Pinpoint the cell where the given text exists, returning its [X, Y] midpoint coordinate. 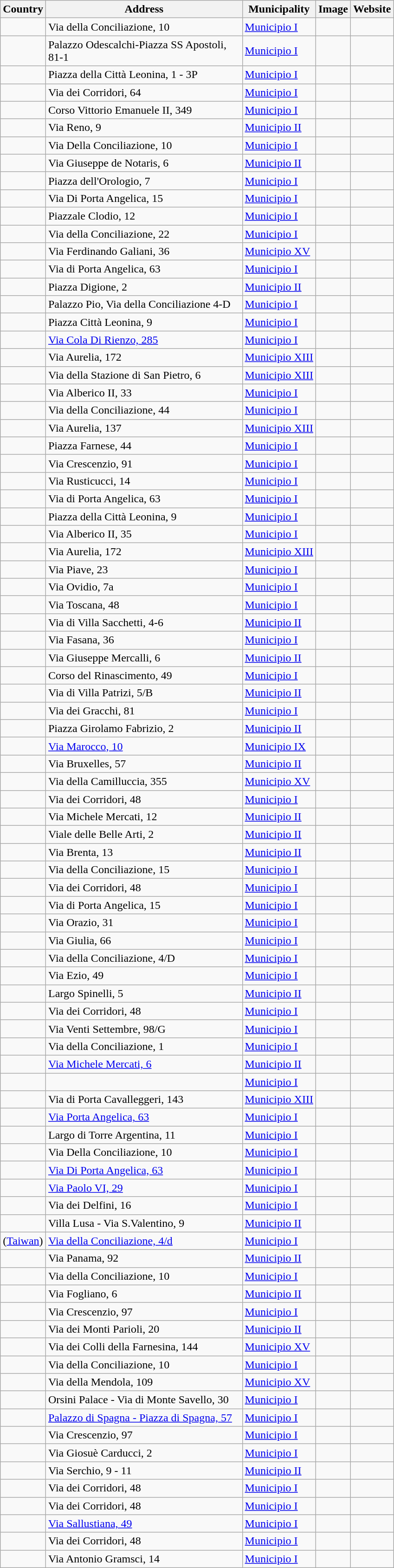
Via dei Monti Parioli, 20 [144, 1329]
Via Bruxelles, 57 [144, 764]
Via Aurelia, 137 [144, 428]
Via Reno, 9 [144, 128]
Via di Villa Sacchetti, 4-6 [144, 622]
Via Giuseppe Mercalli, 6 [144, 658]
Via di Villa Patrizi, 5/B [144, 693]
Piazza Farnese, 44 [144, 446]
Orsini Palace - Via di Monte Savello, 30 [144, 1400]
Via dei Corridori, 64 [144, 92]
Piazza Città Leonina, 9 [144, 322]
Via Orazio, 31 [144, 923]
Piazza Girolamo Fabrizio, 2 [144, 728]
(Taiwan) [23, 1241]
Via Crescenzio, 91 [144, 463]
Via di Porta Angelica, 15 [144, 905]
Viale delle Belle Arti, 2 [144, 835]
Via Brenta, 13 [144, 852]
Via Ovidio, 7a [144, 587]
Via Antonio Gramsci, 14 [144, 1559]
Via Rusticucci, 14 [144, 481]
Piazza Digione, 2 [144, 287]
Via Alberico II, 35 [144, 534]
Villa Lusa - Via S.Valentino, 9 [144, 1223]
Via Marocco, 10 [144, 746]
Piazza della Città Leonina, 1 - 3P [144, 75]
Via Alberico II, 33 [144, 393]
Via della Conciliazione, 1 [144, 1046]
Via Toscana, 48 [144, 605]
Via Giulia, 66 [144, 940]
Palazzo di Spagna - Piazza di Spagna, 57 [144, 1418]
Palazzo Odescalchi-Piazza SS Apostoli, 81-1 [144, 51]
Via della Camilluccia, 355 [144, 781]
Via Porta Angelica, 63 [144, 1117]
Via Ferdinando Galiani, 36 [144, 252]
Website [372, 9]
Palazzo Pio, Via della Conciliazione 4-D [144, 305]
Largo di Torre Argentina, 11 [144, 1135]
Via Piave, 23 [144, 570]
Piazzale Clodio, 12 [144, 216]
Via della Conciliazione, 4/D [144, 958]
Via dei Colli della Farnesina, 144 [144, 1347]
Via Di Porta Angelica, 63 [144, 1170]
Piazza della Città Leonina, 9 [144, 517]
Piazza dell'Orologio, 7 [144, 181]
Via Giuseppe de Notaris, 6 [144, 163]
Via Serchio, 9 - 11 [144, 1471]
Via Venti Settembre, 98/G [144, 1029]
Via Cola Di Rienzo, 285 [144, 340]
Via della Conciliazione, 15 [144, 870]
Municipality [279, 9]
Via Fogliano, 6 [144, 1294]
Country [23, 9]
Via della Conciliazione, 22 [144, 233]
Via Fasana, 36 [144, 640]
Corso Vittorio Emanuele II, 349 [144, 110]
Via dei Gracchi, 81 [144, 711]
Via della Stazione di San Pietro, 6 [144, 375]
Via della Mendola, 109 [144, 1382]
Via Panama, 92 [144, 1258]
Via dei Delfini, 16 [144, 1205]
Via della Conciliazione, 44 [144, 410]
Corso del Rinascimento, 49 [144, 675]
Via Sallustiana, 49 [144, 1523]
Via Di Porta Angelica, 15 [144, 198]
Via di Porta Cavalleggeri, 143 [144, 1100]
Via Ezio, 49 [144, 976]
Via Paolo VI, 29 [144, 1188]
Municipio IX [279, 746]
Address [144, 9]
Via Giosuè Carducci, 2 [144, 1453]
Via Michele Mercati, 6 [144, 1064]
Largo Spinelli, 5 [144, 993]
Image [333, 9]
Via della Conciliazione, 4/d [144, 1241]
Via Michele Mercati, 12 [144, 817]
